For the text-containing cell, return its midpoint in [X, Y] coordinate format. 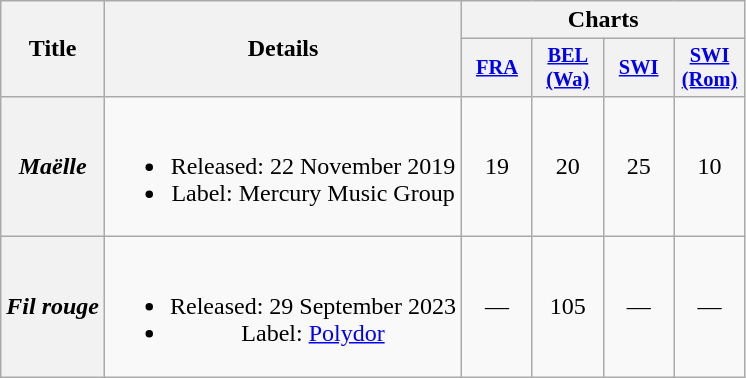
Maëlle [53, 166]
Released: 29 September 2023Label: Polydor [284, 307]
SWI(Rom) [710, 68]
FRA [498, 68]
105 [568, 307]
10 [710, 166]
Details [284, 49]
Charts [604, 20]
Released: 22 November 2019Label: Mercury Music Group [284, 166]
25 [638, 166]
19 [498, 166]
Title [53, 49]
SWI [638, 68]
20 [568, 166]
Fil rouge [53, 307]
BEL(Wa) [568, 68]
